Extract the (x, y) coordinate from the center of the cell holding the provided text.  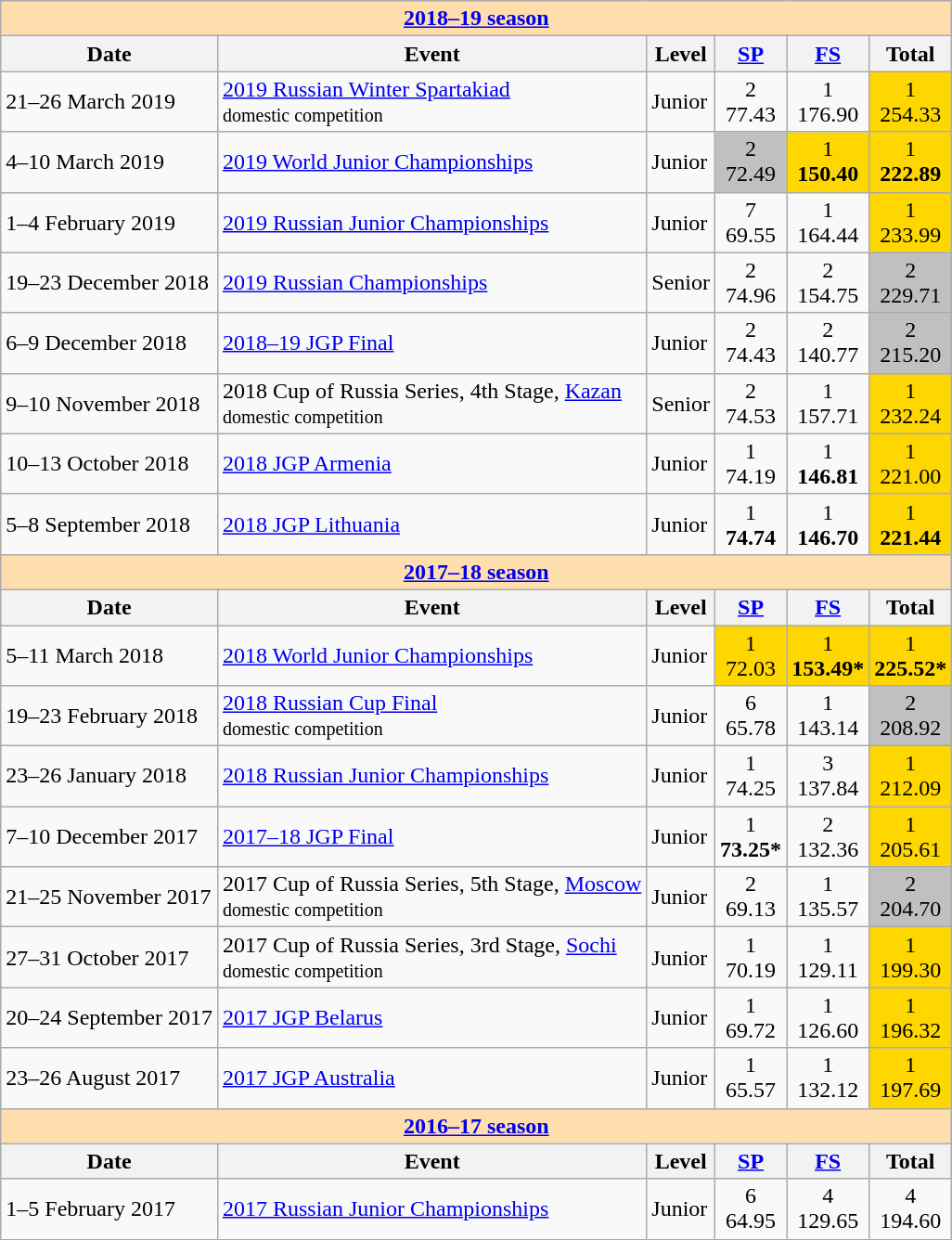
1 126.60 (828, 1017)
6 64.95 (752, 1208)
21–26 March 2019 (109, 102)
2 204.70 (911, 897)
1 153.49* (828, 655)
1 135.57 (828, 897)
2017 Cup of Russia Series, 5th Stage, Moscow domestic competition (431, 897)
4 129.65 (828, 1208)
10–13 October 2018 (109, 464)
1 196.32 (911, 1017)
1 199.30 (911, 958)
1 176.90 (828, 102)
2017–18 JGP Final (431, 837)
2017 JGP Australia (431, 1079)
2 72.49 (752, 161)
1 70.19 (752, 958)
1 129.11 (828, 958)
2018–19 season (477, 19)
1 146.70 (828, 523)
23–26 August 2017 (109, 1079)
2 77.43 (752, 102)
2018 World Junior Championships (431, 655)
23–26 January 2018 (109, 776)
1 233.99 (911, 223)
2 208.92 (911, 717)
19–23 February 2018 (109, 717)
2017–18 season (477, 572)
5–8 September 2018 (109, 523)
7 69.55 (752, 223)
4–10 March 2019 (109, 161)
6–9 December 2018 (109, 343)
1 72.03 (752, 655)
1 232.24 (911, 403)
1 65.57 (752, 1079)
19–23 December 2018 (109, 282)
2 140.77 (828, 343)
2019 Russian Championships (431, 282)
4 194.60 (911, 1208)
1 254.33 (911, 102)
1 69.72 (752, 1017)
27–31 October 2017 (109, 958)
1 143.14 (828, 717)
2019 Russian Winter Spartakiad domestic competition (431, 102)
2017 Russian Junior Championships (431, 1208)
2018 Cup of Russia Series, 4th Stage, Kazan domestic competition (431, 403)
2018–19 JGP Final (431, 343)
1 74.25 (752, 776)
2017 Cup of Russia Series, 3rd Stage, Sochi domestic competition (431, 958)
2 69.13 (752, 897)
2 215.20 (911, 343)
2018 JGP Lithuania (431, 523)
5–11 March 2018 (109, 655)
2019 Russian Junior Championships (431, 223)
2 74.43 (752, 343)
1 222.89 (911, 161)
20–24 September 2017 (109, 1017)
1 221.44 (911, 523)
1 212.09 (911, 776)
21–25 November 2017 (109, 897)
6 65.78 (752, 717)
1–4 February 2019 (109, 223)
1 221.00 (911, 464)
1 150.40 (828, 161)
1 74.19 (752, 464)
2 154.75 (828, 282)
9–10 November 2018 (109, 403)
2018 JGP Armenia (431, 464)
1 164.44 (828, 223)
2 132.36 (828, 837)
1 157.71 (828, 403)
1 205.61 (911, 837)
1–5 February 2017 (109, 1208)
2 74.53 (752, 403)
2017 JGP Belarus (431, 1017)
1 132.12 (828, 1079)
1 73.25* (752, 837)
2018 Russian Cup Final domestic competition (431, 717)
2 74.96 (752, 282)
2018 Russian Junior Championships (431, 776)
2 229.71 (911, 282)
1 74.74 (752, 523)
3 137.84 (828, 776)
1 225.52* (911, 655)
1 146.81 (828, 464)
7–10 December 2017 (109, 837)
2016–17 season (477, 1126)
2019 World Junior Championships (431, 161)
1 197.69 (911, 1079)
